Return the (X, Y) coordinate for the center point of the cell that contains the specified text.  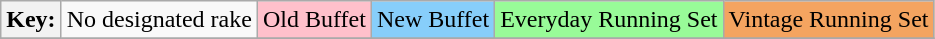
Vintage Running Set (828, 20)
Old Buffet (314, 20)
No designated rake (159, 20)
Key: (31, 20)
New Buffet (432, 20)
Everyday Running Set (609, 20)
